For the text-containing cell, return its midpoint in [X, Y] coordinate format. 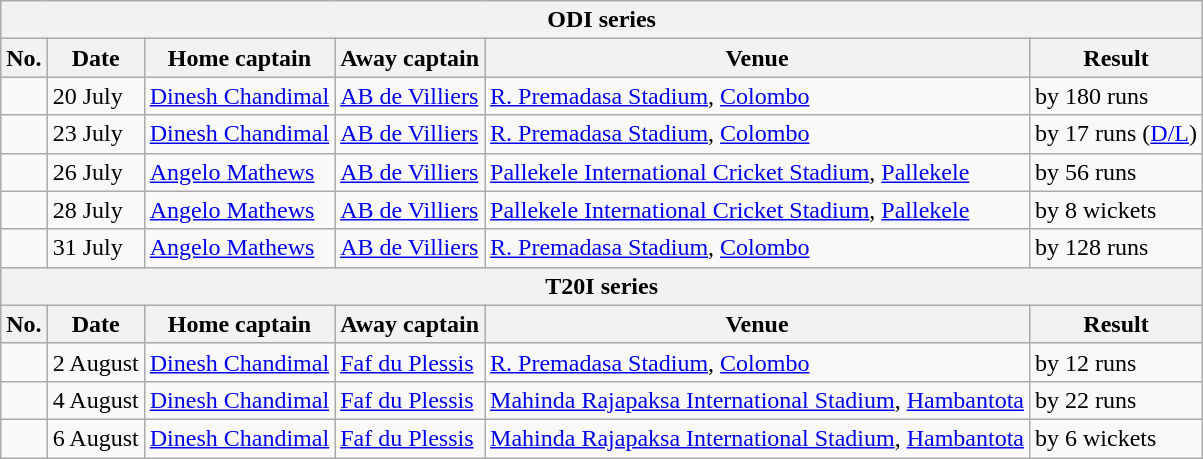
T20I series [602, 286]
by 180 runs [1116, 96]
20 July [96, 96]
26 July [96, 172]
28 July [96, 210]
by 6 wickets [1116, 438]
by 56 runs [1116, 172]
31 July [96, 248]
by 17 runs (D/L) [1116, 134]
4 August [96, 400]
2 August [96, 362]
by 8 wickets [1116, 210]
6 August [96, 438]
ODI series [602, 20]
by 12 runs [1116, 362]
by 22 runs [1116, 400]
23 July [96, 134]
by 128 runs [1116, 248]
